From the cell containing the given text, extract its center point as (X, Y) coordinate. 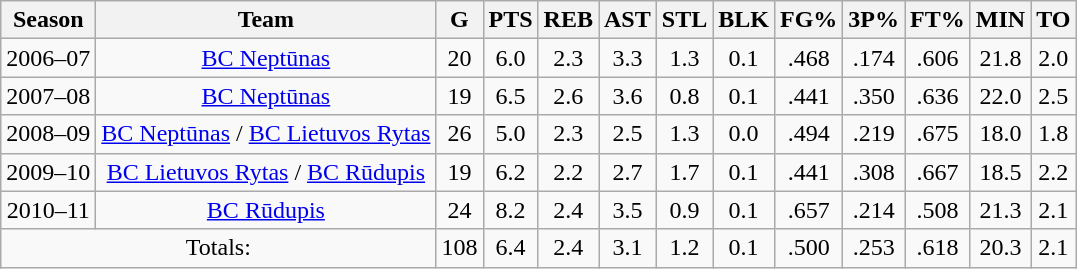
0.9 (684, 210)
1.2 (684, 248)
TO (1054, 20)
BC Neptūnas / BC Lietuvos Rytas (266, 134)
FT% (938, 20)
2.6 (568, 96)
.214 (874, 210)
.667 (938, 172)
BC Rūdupis (266, 210)
FG% (808, 20)
26 (460, 134)
.636 (938, 96)
BC Lietuvos Rytas / BC Rūdupis (266, 172)
5.0 (510, 134)
.468 (808, 58)
6.0 (510, 58)
PTS (510, 20)
MIN (1000, 20)
2006–07 (48, 58)
.174 (874, 58)
.494 (808, 134)
Team (266, 20)
.308 (874, 172)
.657 (808, 210)
8.2 (510, 210)
2009–10 (48, 172)
1.8 (1054, 134)
BLK (744, 20)
6.4 (510, 248)
.500 (808, 248)
2007–08 (48, 96)
Season (48, 20)
.253 (874, 248)
2.7 (627, 172)
21.3 (1000, 210)
20 (460, 58)
.219 (874, 134)
.606 (938, 58)
3.5 (627, 210)
21.8 (1000, 58)
Totals: (218, 248)
24 (460, 210)
2008–09 (48, 134)
.350 (874, 96)
.675 (938, 134)
G (460, 20)
108 (460, 248)
3.1 (627, 248)
AST (627, 20)
3.3 (627, 58)
0.0 (744, 134)
18.5 (1000, 172)
6.2 (510, 172)
18.0 (1000, 134)
0.8 (684, 96)
REB (568, 20)
20.3 (1000, 248)
.508 (938, 210)
2.0 (1054, 58)
22.0 (1000, 96)
3.6 (627, 96)
2010–11 (48, 210)
1.7 (684, 172)
3P% (874, 20)
.618 (938, 248)
STL (684, 20)
6.5 (510, 96)
